Capture the cell that displays the provided text and extract its [x, y] central coordinate. 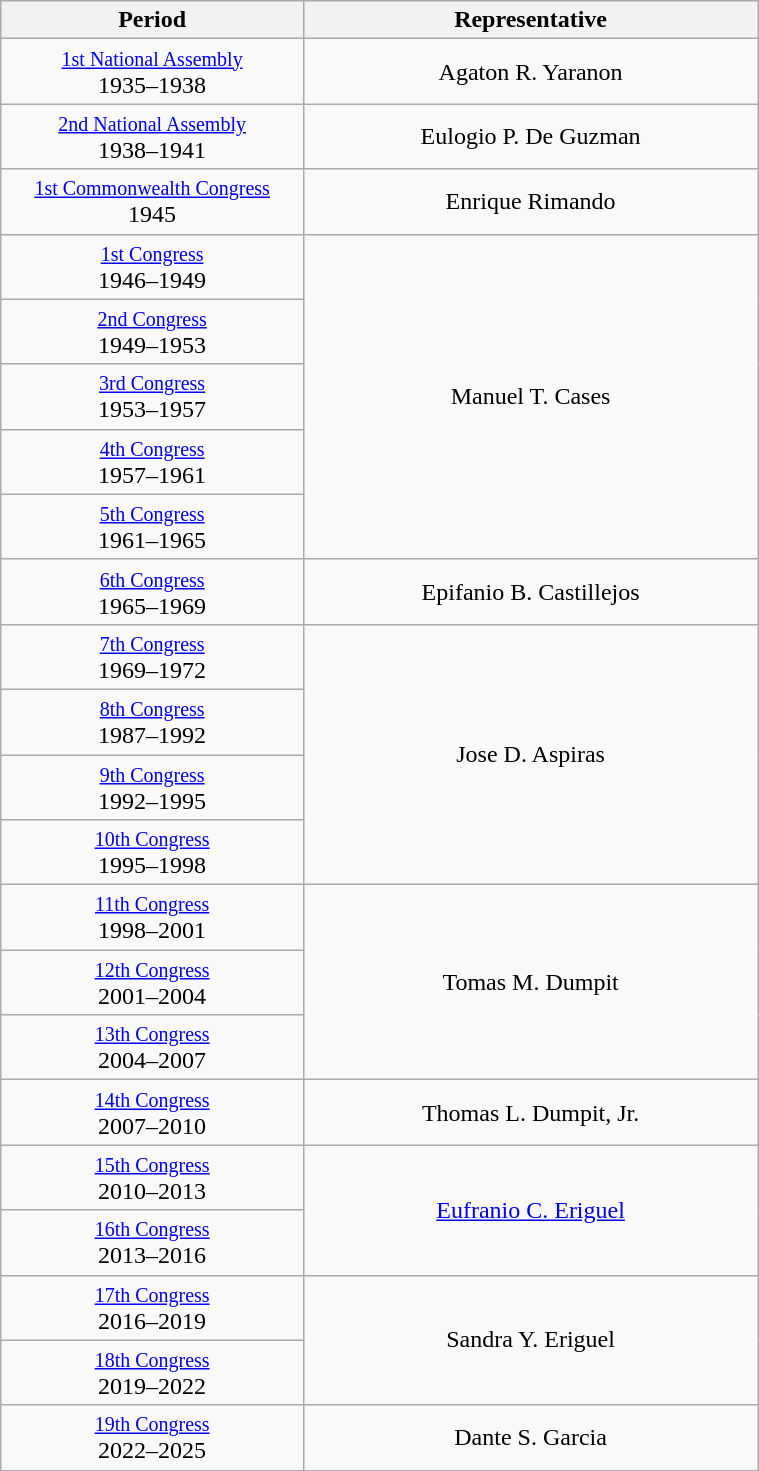
Thomas L. Dumpit, Jr. [530, 1112]
Dante S. Garcia [530, 1438]
10th Congress1995–1998 [152, 852]
3rd Congress1953–1957 [152, 396]
Representative [530, 20]
14th Congress2007–2010 [152, 1112]
Enrique Rimando [530, 202]
2nd Congress1949–1953 [152, 332]
Jose D. Aspiras [530, 754]
19th Congress2022–2025 [152, 1438]
Tomas M. Dumpit [530, 982]
Period [152, 20]
8th Congress1987–1992 [152, 722]
6th Congress1965–1969 [152, 592]
13th Congress2004–2007 [152, 1048]
Manuel T. Cases [530, 396]
Sandra Y. Eriguel [530, 1340]
5th Congress1961–1965 [152, 526]
Agaton R. Yaranon [530, 72]
1st Commonwealth Congress1945 [152, 202]
9th Congress1992–1995 [152, 786]
15th Congress2010–2013 [152, 1178]
18th Congress2019–2022 [152, 1372]
1st National Assembly1935–1938 [152, 72]
12th Congress2001–2004 [152, 982]
4th Congress1957–1961 [152, 462]
1st Congress1946–1949 [152, 266]
Eufranio C. Eriguel [530, 1210]
11th Congress1998–2001 [152, 918]
Epifanio B. Castillejos [530, 592]
7th Congress1969–1972 [152, 656]
17th Congress2016–2019 [152, 1308]
16th Congress2013–2016 [152, 1242]
Eulogio P. De Guzman [530, 136]
2nd National Assembly1938–1941 [152, 136]
